Capture the cell that displays the provided text and extract its (X, Y) central coordinate. 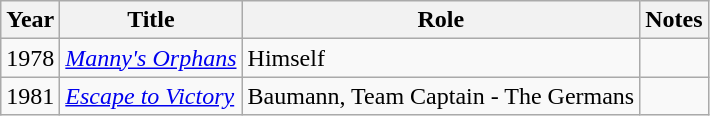
Escape to Victory (151, 96)
Notes (674, 20)
1978 (30, 58)
Himself (441, 58)
Year (30, 20)
Role (441, 20)
Title (151, 20)
Manny's Orphans (151, 58)
1981 (30, 96)
Baumann, Team Captain - The Germans (441, 96)
